Find where the given text appears and provide that cell's center as (X, Y) coordinate. 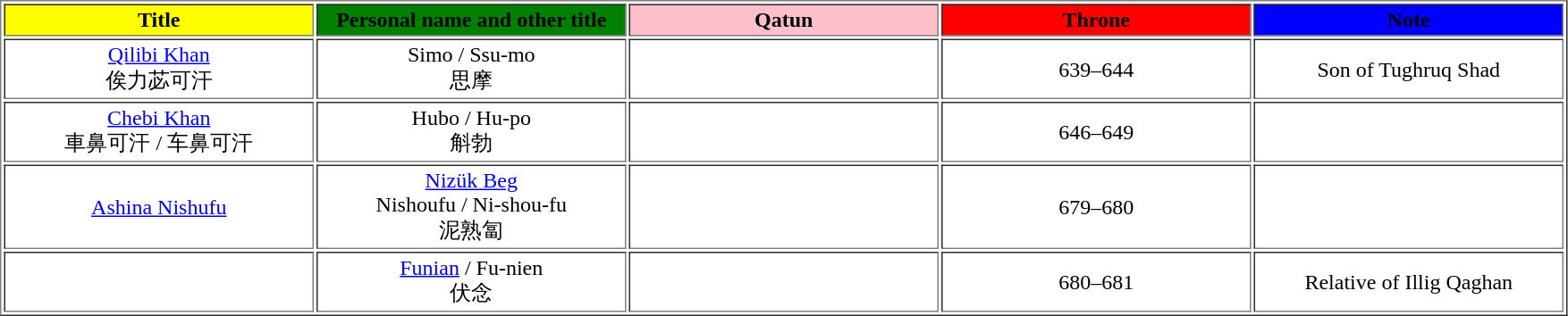
639–644 (1096, 70)
Throne (1096, 20)
Qilibi Khan俟力苾可汗 (158, 70)
Title (158, 20)
646–649 (1096, 132)
Qatun (784, 20)
Relative of Illig Qaghan (1408, 282)
Nizük BegNishoufu / Ni-shou-fu泥熟匐 (471, 206)
Chebi Khan車鼻可汗 / 车鼻可汗 (158, 132)
Son of Tughruq Shad (1408, 70)
Hubo / Hu-po斛勃 (471, 132)
Personal name and other title (471, 20)
Note (1408, 20)
Funian / Fu-nien伏念 (471, 282)
679–680 (1096, 206)
680–681 (1096, 282)
Simo / Ssu-mo思摩 (471, 70)
Ashina Nishufu (158, 206)
